From the cell containing the given text, extract its center point as [x, y] coordinate. 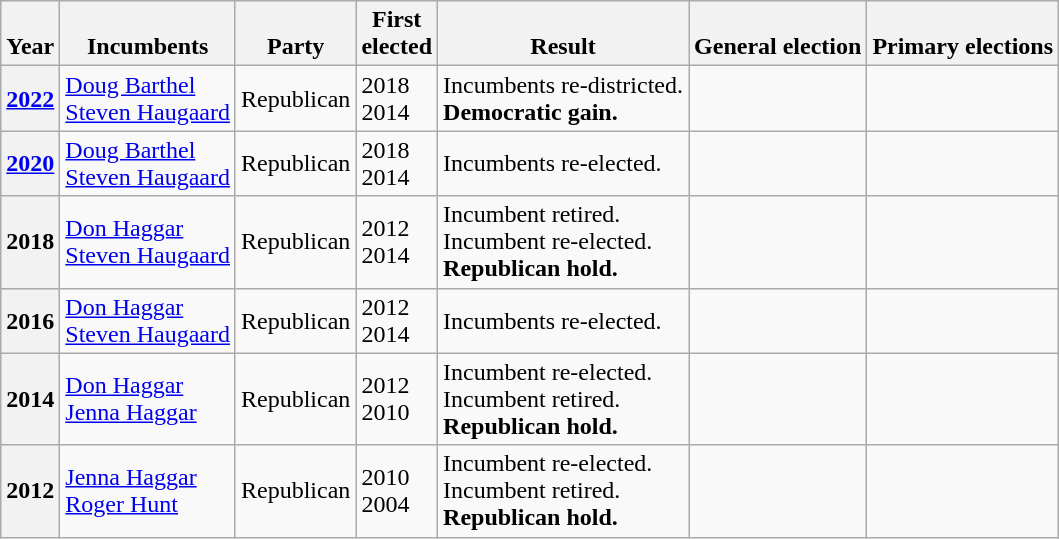
20102004 [397, 491]
2012 [30, 491]
Result [564, 34]
2016 [30, 320]
2022 [30, 98]
2020 [30, 164]
Firstelected [397, 34]
Incumbents [148, 34]
Don HaggarJenna Haggar [148, 399]
Incumbents re-districted.Democratic gain. [564, 98]
20122010 [397, 399]
Party [295, 34]
General election [778, 34]
2014 [30, 399]
2018 [30, 242]
Jenna HaggarRoger Hunt [148, 491]
Primary elections [963, 34]
Incumbent retired.Incumbent re-elected.Republican hold. [564, 242]
Year [30, 34]
